Identify which cell holds the provided text, then report its [x, y] central coordinate. 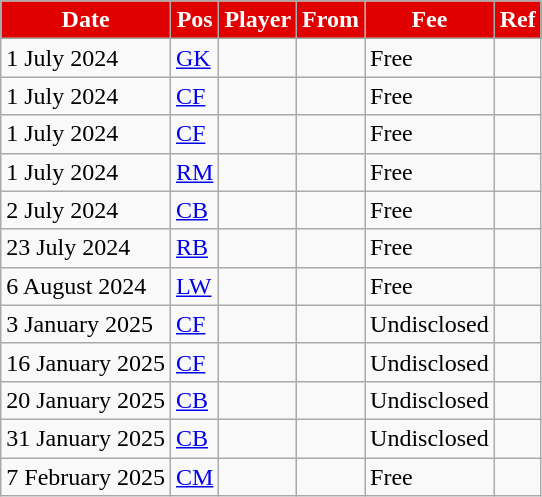
Fee [430, 20]
Ref [518, 20]
20 January 2025 [86, 400]
RM [194, 172]
GK [194, 58]
From [331, 20]
23 July 2024 [86, 248]
Pos [194, 20]
7 February 2025 [86, 477]
Player [258, 20]
Date [86, 20]
3 January 2025 [86, 324]
16 January 2025 [86, 362]
6 August 2024 [86, 286]
LW [194, 286]
RB [194, 248]
CM [194, 477]
31 January 2025 [86, 438]
2 July 2024 [86, 210]
